Extract the (x, y) coordinate from the center of the cell holding the provided text.  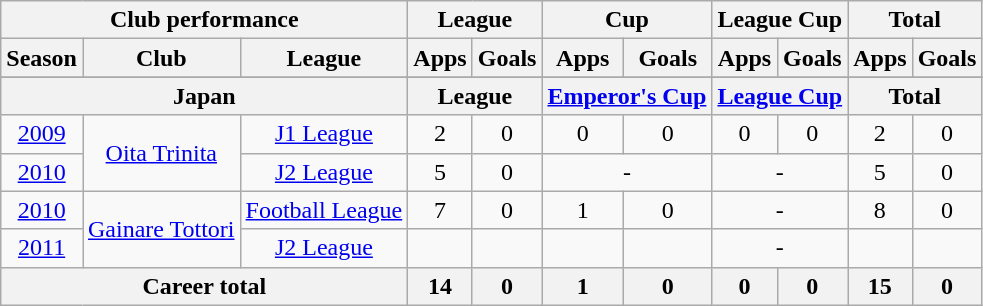
Season (42, 58)
Oita Trinita (161, 153)
7 (440, 210)
Emperor's Cup (627, 96)
14 (440, 286)
8 (880, 210)
Club performance (204, 20)
J1 League (324, 134)
Cup (627, 20)
Career total (204, 286)
Gainare Tottori (161, 229)
Club (161, 58)
Japan (204, 96)
2011 (42, 248)
Football League (324, 210)
2009 (42, 134)
15 (880, 286)
